For the text-containing cell, return its midpoint in (x, y) coordinate format. 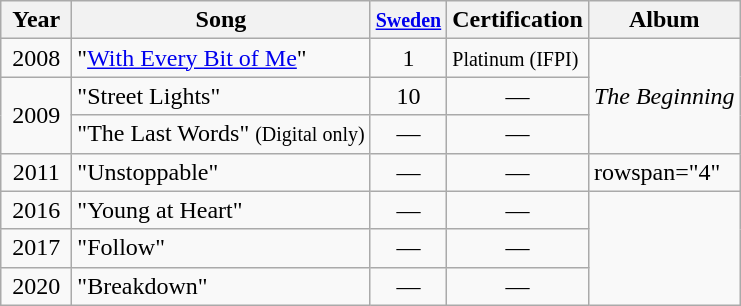
2009 (36, 115)
"With Every Bit of Me" (221, 58)
2008 (36, 58)
10 (408, 96)
The Beginning (664, 96)
1 (408, 58)
2011 (36, 172)
Song (221, 20)
2016 (36, 210)
2020 (36, 286)
"The Last Words" (Digital only) (221, 134)
"Street Lights" (221, 96)
Certification (518, 20)
Platinum (IFPI) (518, 58)
"Young at Heart" (221, 210)
2017 (36, 248)
"Breakdown" (221, 286)
Year (36, 20)
"Follow" (221, 248)
Album (664, 20)
rowspan="4" (664, 172)
"Unstoppable" (221, 172)
Sweden (408, 20)
